For the text-containing cell, return its midpoint in [X, Y] coordinate format. 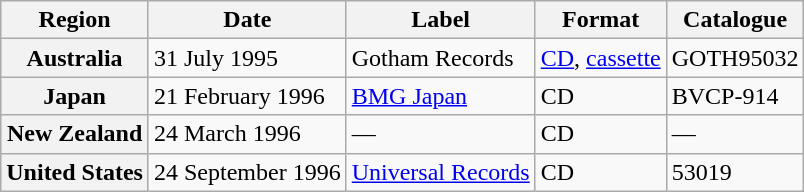
53019 [735, 172]
Japan [75, 96]
CD, cassette [600, 58]
Australia [75, 58]
GOTH95032 [735, 58]
Date [247, 20]
Catalogue [735, 20]
Format [600, 20]
BMG Japan [440, 96]
Universal Records [440, 172]
31 July 1995 [247, 58]
United States [75, 172]
24 September 1996 [247, 172]
Region [75, 20]
21 February 1996 [247, 96]
Label [440, 20]
New Zealand [75, 134]
24 March 1996 [247, 134]
BVCP-914 [735, 96]
Gotham Records [440, 58]
